Locate the cell with the specified text and output its (X, Y) center coordinate. 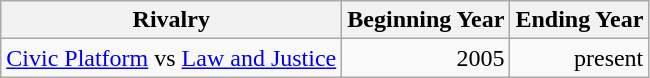
Rivalry (172, 20)
present (580, 58)
Beginning Year (426, 20)
Civic Platform vs Law and Justice (172, 58)
Ending Year (580, 20)
2005 (426, 58)
